Return the [X, Y] coordinate for the center point of the cell that contains the specified text.  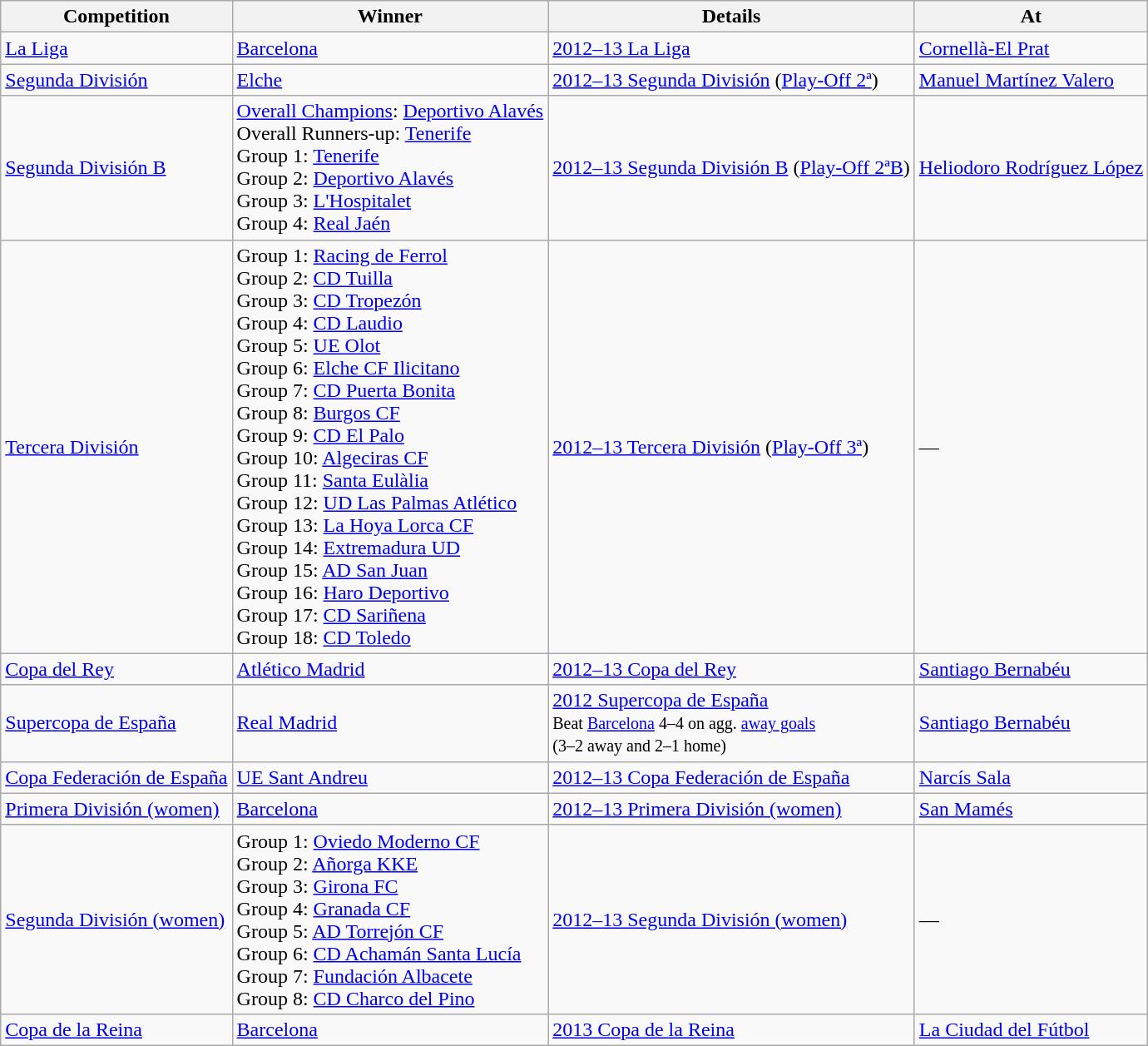
Segunda División (women) [116, 919]
Real Madrid [390, 723]
Tercera División [116, 446]
Elche [390, 80]
Details [732, 17]
2013 Copa de la Reina [732, 1029]
2012–13 Tercera División (Play-Off 3ª) [732, 446]
Cornellà-El Prat [1031, 48]
Copa de la Reina [116, 1029]
Supercopa de España [116, 723]
At [1031, 17]
2012–13 Segunda División (Play-Off 2ª) [732, 80]
2012 Supercopa de EspañaBeat Barcelona 4–4 on agg. away goals(3–2 away and 2–1 home) [732, 723]
2012–13 Segunda División B (Play-Off 2ªB) [732, 168]
La Liga [116, 48]
San Mamés [1031, 809]
Primera División (women) [116, 809]
Narcís Sala [1031, 777]
Competition [116, 17]
Segunda División B [116, 168]
La Ciudad del Fútbol [1031, 1029]
Manuel Martínez Valero [1031, 80]
Overall Champions: Deportivo AlavésOverall Runners-up: TenerifeGroup 1: TenerifeGroup 2: Deportivo AlavésGroup 3: L'HospitaletGroup 4: Real Jaén [390, 168]
2012–13 Copa Federación de España [732, 777]
Heliodoro Rodríguez López [1031, 168]
Winner [390, 17]
Copa Federación de España [116, 777]
2012–13 La Liga [732, 48]
Atlético Madrid [390, 669]
2012–13 Copa del Rey [732, 669]
Segunda División [116, 80]
UE Sant Andreu [390, 777]
Copa del Rey [116, 669]
2012–13 Segunda División (women) [732, 919]
2012–13 Primera División (women) [732, 809]
